For the text-containing cell, return its midpoint in (X, Y) coordinate format. 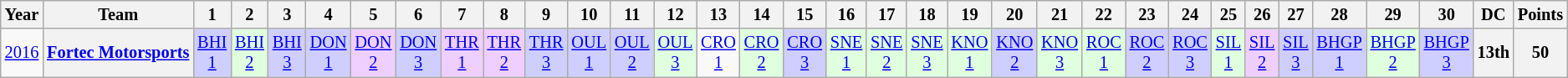
SNE2 (886, 53)
22 (1104, 14)
11 (632, 14)
7 (462, 14)
Points (1540, 14)
2016 (22, 53)
CRO2 (762, 53)
13 (718, 14)
DON2 (373, 53)
10 (589, 14)
THR2 (504, 53)
BHI2 (249, 53)
DC (1494, 14)
19 (970, 14)
ROC2 (1147, 53)
17 (886, 14)
CRO1 (718, 53)
16 (846, 14)
20 (1014, 14)
KNO2 (1014, 53)
BHI1 (212, 53)
9 (546, 14)
CRO3 (804, 53)
BHGP3 (1447, 53)
25 (1228, 14)
50 (1540, 53)
24 (1190, 14)
SIL3 (1295, 53)
KNO3 (1060, 53)
BHI3 (288, 53)
29 (1393, 14)
6 (418, 14)
DON1 (329, 53)
14 (762, 14)
23 (1147, 14)
1 (212, 14)
3 (288, 14)
SNE3 (927, 53)
SNE1 (846, 53)
13th (1494, 53)
OUL3 (676, 53)
KNO1 (970, 53)
Year (22, 14)
12 (676, 14)
ROC1 (1104, 53)
SIL1 (1228, 53)
THR1 (462, 53)
2 (249, 14)
15 (804, 14)
Fortec Motorsports (118, 53)
5 (373, 14)
28 (1340, 14)
18 (927, 14)
ROC3 (1190, 53)
DON3 (418, 53)
30 (1447, 14)
26 (1262, 14)
21 (1060, 14)
THR3 (546, 53)
Team (118, 14)
BHGP2 (1393, 53)
8 (504, 14)
OUL1 (589, 53)
OUL2 (632, 53)
SIL2 (1262, 53)
4 (329, 14)
27 (1295, 14)
BHGP1 (1340, 53)
